Extract the [X, Y] coordinate from the center of the cell holding the provided text.  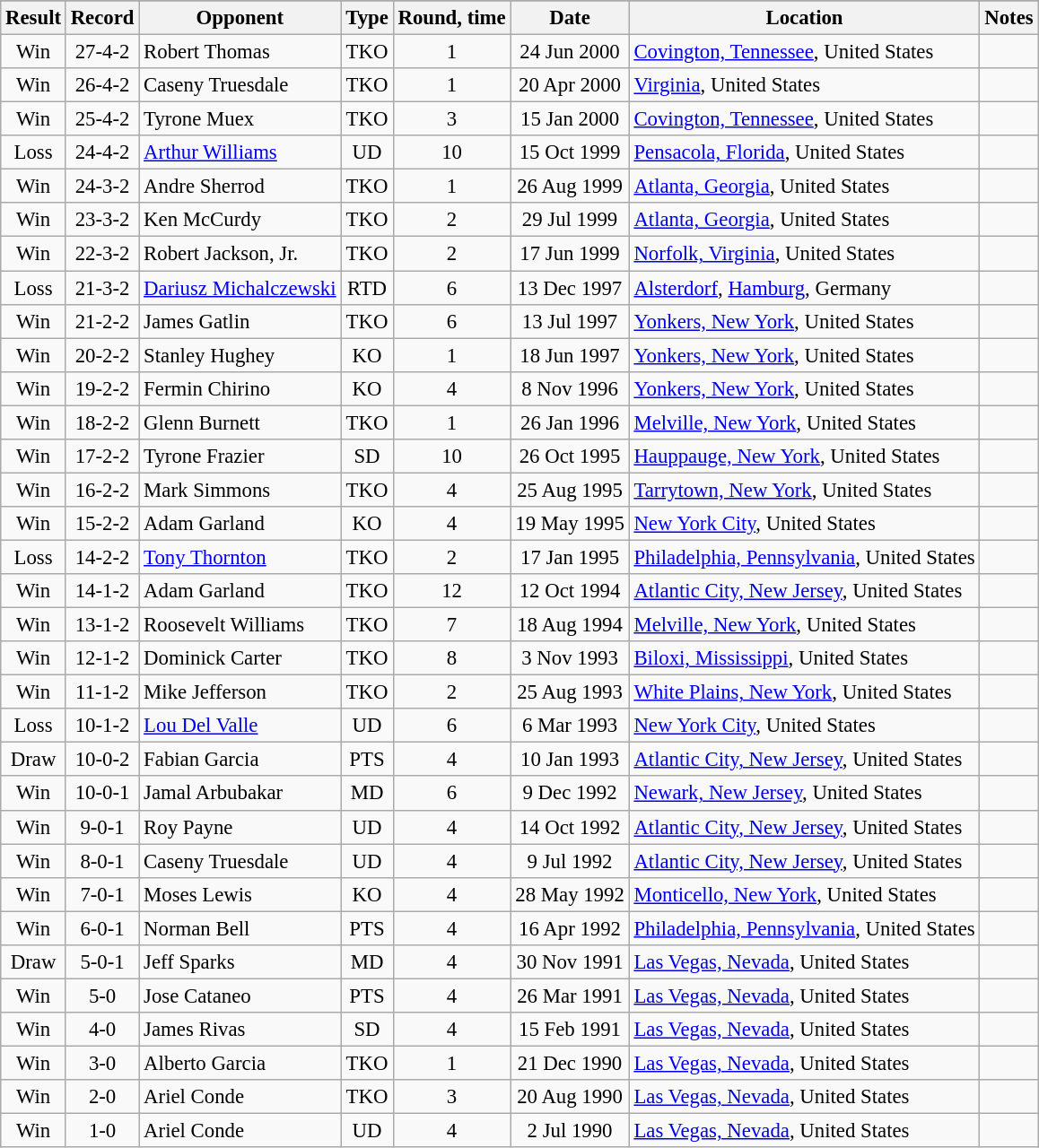
11-1-2 [102, 692]
Hauppauge, New York, United States [804, 457]
Andre Sherrod [240, 187]
30 Nov 1991 [570, 962]
26-4-2 [102, 85]
16 Apr 1992 [570, 928]
Robert Jackson, Jr. [240, 254]
2-0 [102, 1097]
RTD [367, 288]
26 Oct 1995 [570, 457]
16-2-2 [102, 490]
10-0-1 [102, 794]
9 Jul 1992 [570, 861]
Notes [1008, 18]
12 Oct 1994 [570, 591]
Alberto Garcia [240, 1063]
Opponent [240, 18]
25 Aug 1993 [570, 692]
24 Jun 2000 [570, 52]
14-1-2 [102, 591]
28 May 1992 [570, 894]
Round, time [452, 18]
4-0 [102, 1030]
5-0 [102, 996]
26 Aug 1999 [570, 187]
8 [452, 658]
8-0-1 [102, 861]
3 Nov 1993 [570, 658]
29 Jul 1999 [570, 220]
Robert Thomas [240, 52]
14 Oct 1992 [570, 827]
13 Dec 1997 [570, 288]
Record [102, 18]
7-0-1 [102, 894]
8 Nov 1996 [570, 388]
15 Oct 1999 [570, 152]
Stanley Hughey [240, 355]
21-3-2 [102, 288]
Fermin Chirino [240, 388]
6 Mar 1993 [570, 726]
20 Aug 1990 [570, 1097]
21-2-2 [102, 321]
24-4-2 [102, 152]
Tyrone Frazier [240, 457]
25-4-2 [102, 119]
15 Feb 1991 [570, 1030]
15 Jan 2000 [570, 119]
25 Aug 1995 [570, 490]
12 [452, 591]
18 Aug 1994 [570, 625]
Arthur Williams [240, 152]
Monticello, New York, United States [804, 894]
9 Dec 1992 [570, 794]
Ken McCurdy [240, 220]
Alsterdorf, Hamburg, Germany [804, 288]
Result [34, 18]
17 Jan 1995 [570, 557]
Tyrone Muex [240, 119]
Mike Jefferson [240, 692]
13-1-2 [102, 625]
James Rivas [240, 1030]
21 Dec 1990 [570, 1063]
20 Apr 2000 [570, 85]
7 [452, 625]
10-0-2 [102, 760]
9-0-1 [102, 827]
Newark, New Jersey, United States [804, 794]
27-4-2 [102, 52]
2 Jul 1990 [570, 1131]
Pensacola, Florida, United States [804, 152]
Moses Lewis [240, 894]
Tony Thornton [240, 557]
14-2-2 [102, 557]
Jeff Sparks [240, 962]
White Plains, New York, United States [804, 692]
Virginia, United States [804, 85]
Roy Payne [240, 827]
12-1-2 [102, 658]
17-2-2 [102, 457]
Roosevelt Williams [240, 625]
20-2-2 [102, 355]
13 Jul 1997 [570, 321]
24-3-2 [102, 187]
3-0 [102, 1063]
Biloxi, Mississippi, United States [804, 658]
Norman Bell [240, 928]
Date [570, 18]
19 May 1995 [570, 524]
22-3-2 [102, 254]
James Gatlin [240, 321]
19-2-2 [102, 388]
Dariusz Michalczewski [240, 288]
26 Mar 1991 [570, 996]
10-1-2 [102, 726]
Mark Simmons [240, 490]
Jose Cataneo [240, 996]
1-0 [102, 1131]
26 Jan 1996 [570, 422]
18 Jun 1997 [570, 355]
15-2-2 [102, 524]
Lou Del Valle [240, 726]
17 Jun 1999 [570, 254]
Tarrytown, New York, United States [804, 490]
Dominick Carter [240, 658]
Fabian Garcia [240, 760]
5-0-1 [102, 962]
Norfolk, Virginia, United States [804, 254]
Glenn Burnett [240, 422]
Location [804, 18]
23-3-2 [102, 220]
18-2-2 [102, 422]
6-0-1 [102, 928]
Type [367, 18]
Jamal Arbubakar [240, 794]
10 Jan 1993 [570, 760]
